Extract the (x, y) coordinate from the center of the cell holding the provided text.  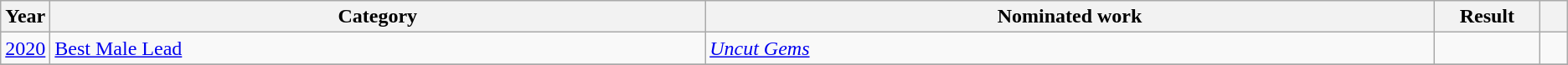
Result (1487, 17)
Category (378, 17)
Best Male Lead (378, 48)
Year (25, 17)
Uncut Gems (1070, 48)
2020 (25, 48)
Nominated work (1070, 17)
